Provide the [X, Y] coordinate of the cell's center where the given text is located.  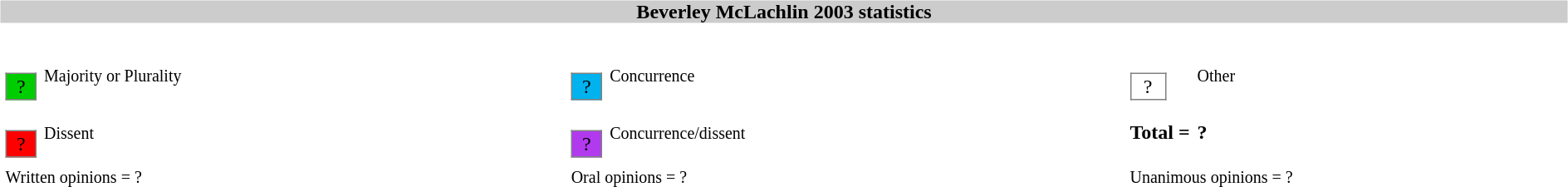
Majority or Plurality [304, 76]
Beverley McLachlin 2003 statistics [784, 12]
Dissent [304, 132]
Other [1380, 76]
Concurrence/dissent [865, 132]
Concurrence [865, 76]
Total = [1159, 132]
